For the text-containing cell, return its midpoint in (x, y) coordinate format. 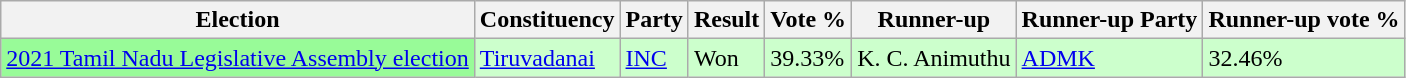
Party (654, 20)
Runner-up (934, 20)
Constituency (547, 20)
2021 Tamil Nadu Legislative Assembly election (238, 58)
Election (238, 20)
K. C. Animuthu (934, 58)
Result (726, 20)
Won (726, 58)
Tiruvadanai (547, 58)
39.33% (808, 58)
ADMK (1110, 58)
Runner-up Party (1110, 20)
INC (654, 58)
Vote % (808, 20)
Runner-up vote % (1304, 20)
32.46% (1304, 58)
